Capture the cell that displays the provided text and extract its [x, y] central coordinate. 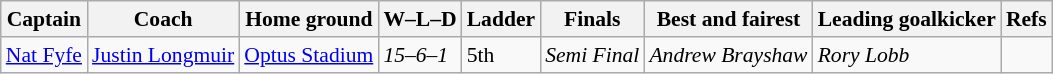
Rory Lobb [907, 55]
Semi Final [592, 55]
Refs [1026, 19]
Ladder [501, 19]
Best and fairest [728, 19]
W–L–D [420, 19]
Nat Fyfe [44, 55]
Home ground [308, 19]
Leading goalkicker [907, 19]
15–6–1 [420, 55]
Andrew Brayshaw [728, 55]
Captain [44, 19]
Coach [163, 19]
Finals [592, 19]
Justin Longmuir [163, 55]
Optus Stadium [308, 55]
5th [501, 55]
